Return (X, Y) of the center of cell containing provided text 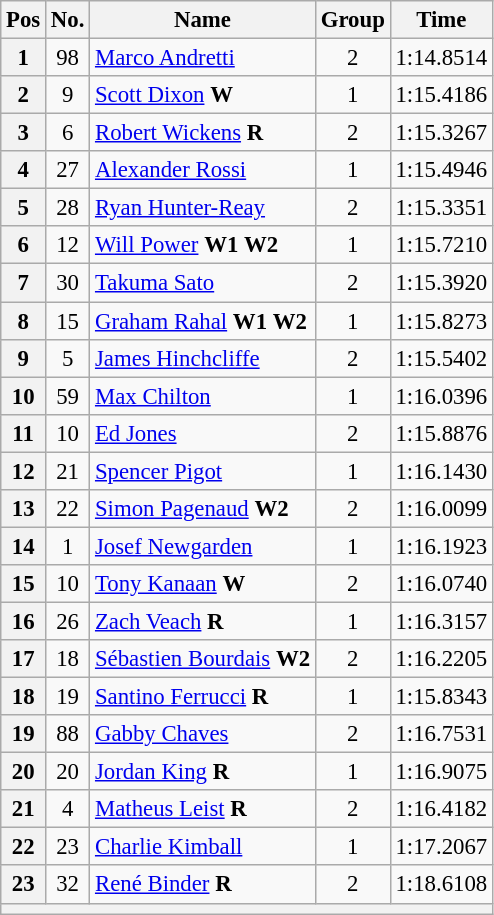
1:16.1923 (441, 546)
14 (24, 546)
1:15.5402 (441, 358)
1:15.7210 (441, 245)
Takuma Sato (203, 283)
Graham Rahal W1 W2 (203, 321)
Ed Jones (203, 433)
1:16.7531 (441, 734)
Alexander Rossi (203, 170)
Scott Dixon W (203, 95)
1:15.8273 (441, 321)
1:16.3157 (441, 621)
Name (203, 20)
Santino Ferrucci R (203, 697)
8 (24, 321)
Max Chilton (203, 396)
13 (24, 509)
1:14.8514 (441, 58)
Zach Veach R (203, 621)
1:16.0396 (441, 396)
No. (68, 20)
59 (68, 396)
7 (24, 283)
Robert Wickens R (203, 133)
32 (68, 885)
Group (352, 20)
1:16.1430 (441, 471)
1:17.2067 (441, 847)
11 (24, 433)
Pos (24, 20)
16 (24, 621)
Sébastien Bourdais W2 (203, 659)
Jordan King R (203, 772)
Gabby Chaves (203, 734)
88 (68, 734)
1:16.0740 (441, 584)
1:15.4186 (441, 95)
17 (24, 659)
1:18.6108 (441, 885)
Marco Andretti (203, 58)
Josef Newgarden (203, 546)
Will Power W1 W2 (203, 245)
27 (68, 170)
Tony Kanaan W (203, 584)
26 (68, 621)
1:15.8876 (441, 433)
1:15.3920 (441, 283)
Time (441, 20)
1:15.8343 (441, 697)
98 (68, 58)
1:15.4946 (441, 170)
Simon Pagenaud W2 (203, 509)
1:16.0099 (441, 509)
28 (68, 208)
Charlie Kimball (203, 847)
1:16.9075 (441, 772)
James Hinchcliffe (203, 358)
1:16.4182 (441, 809)
Matheus Leist R (203, 809)
1:16.2205 (441, 659)
René Binder R (203, 885)
30 (68, 283)
Ryan Hunter-Reay (203, 208)
3 (24, 133)
Spencer Pigot (203, 471)
1:15.3267 (441, 133)
1:15.3351 (441, 208)
